Capture the cell that displays the provided text and extract its [X, Y] central coordinate. 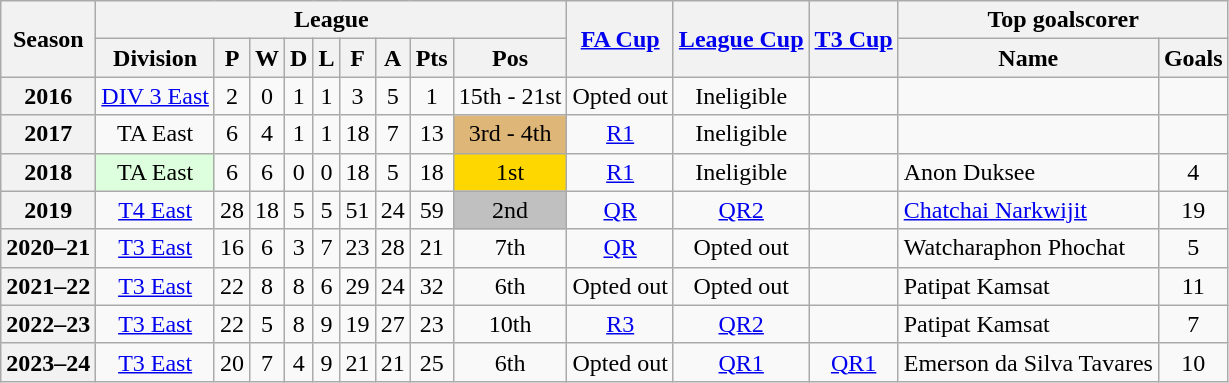
59 [432, 210]
Anon Duksee [1028, 172]
25 [432, 362]
A [392, 58]
Pts [432, 58]
3rd - 4th [510, 134]
Chatchai Narkwijit [1028, 210]
D [299, 58]
2017 [48, 134]
T4 East [156, 210]
Division [156, 58]
L [326, 58]
15th - 21st [510, 96]
FA Cup [620, 39]
2023–24 [48, 362]
1st [510, 172]
Watcharaphon Phochat [1028, 248]
F [358, 58]
W [266, 58]
DIV 3 East [156, 96]
7th [510, 248]
2022–23 [48, 324]
2016 [48, 96]
T3 Cup [854, 39]
2nd [510, 210]
13 [432, 134]
2018 [48, 172]
Pos [510, 58]
Top goalscorer [1063, 20]
20 [232, 362]
Goals [1193, 58]
R3 [620, 324]
11 [1193, 286]
29 [358, 286]
2021–22 [48, 286]
Season [48, 39]
League Cup [741, 39]
League [332, 20]
P [232, 58]
2020–21 [48, 248]
32 [432, 286]
27 [392, 324]
10 [1193, 362]
2 [232, 96]
10th [510, 324]
Name [1028, 58]
2019 [48, 210]
Emerson da Silva Tavares [1028, 362]
16 [232, 248]
51 [358, 210]
